Provide the (X, Y) coordinate of the cell's center where the given text is located.  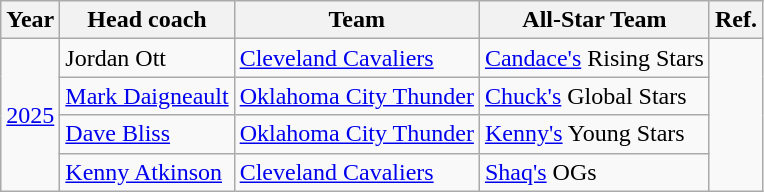
Dave Bliss (147, 134)
Chuck's Global Stars (594, 96)
Year (30, 20)
Team (356, 20)
2025 (30, 115)
All-Star Team (594, 20)
Head coach (147, 20)
Mark Daigneault (147, 96)
Ref. (736, 20)
Kenny Atkinson (147, 172)
Kenny's Young Stars (594, 134)
Jordan Ott (147, 58)
Candace's Rising Stars (594, 58)
Shaq's OGs (594, 172)
